Detect which cell encompasses the target text, then output its (X, Y) center coordinate. 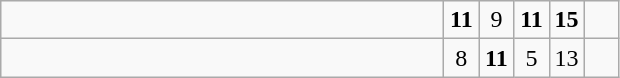
5 (532, 58)
13 (566, 58)
15 (566, 20)
9 (496, 20)
8 (462, 58)
